Detect which cell encompasses the target text, then output its [X, Y] center coordinate. 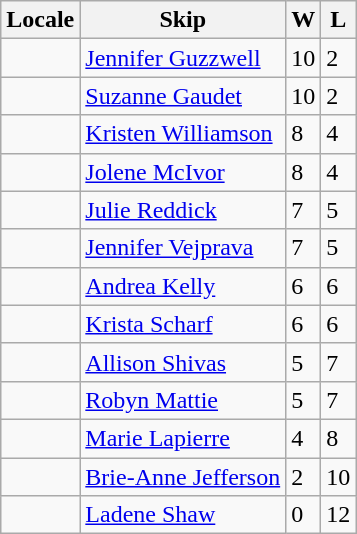
Suzanne Gaudet [183, 96]
Brie-Anne Jefferson [183, 477]
Robyn Mattie [183, 400]
Allison Shivas [183, 362]
Andrea Kelly [183, 286]
Jolene McIvor [183, 172]
Kristen Williamson [183, 134]
L [338, 20]
Skip [183, 20]
0 [304, 515]
Krista Scharf [183, 324]
Jennifer Vejprava [183, 248]
Jennifer Guzzwell [183, 58]
Julie Reddick [183, 210]
12 [338, 515]
Locale [40, 20]
Ladene Shaw [183, 515]
Marie Lapierre [183, 438]
W [304, 20]
